Locate the cell with the specified text and output its (x, y) center coordinate. 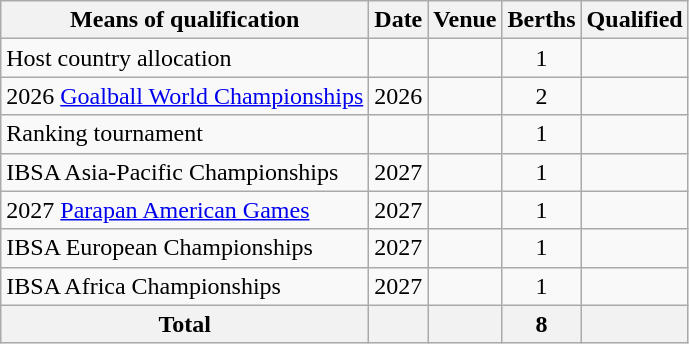
Date (398, 20)
IBSA Asia-Pacific Championships (185, 172)
8 (542, 324)
Ranking tournament (185, 134)
Venue (465, 20)
Host country allocation (185, 58)
2 (542, 96)
Berths (542, 20)
IBSA European Championships (185, 248)
2026 Goalball World Championships (185, 96)
Qualified (634, 20)
2027 Parapan American Games (185, 210)
IBSA Africa Championships (185, 286)
Means of qualification (185, 20)
2026 (398, 96)
Total (185, 324)
